Extract the [X, Y] coordinate from the center of the cell holding the provided text.  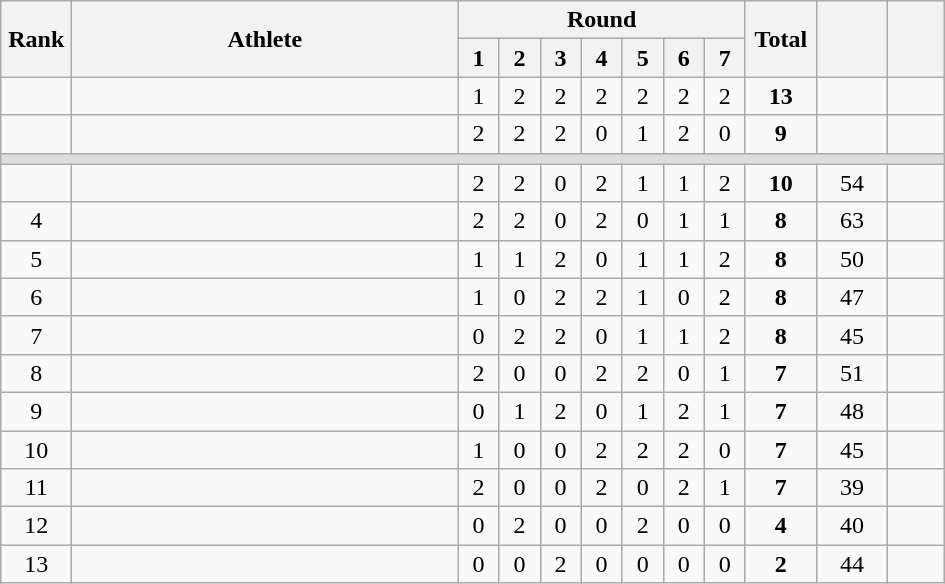
39 [852, 488]
47 [852, 297]
44 [852, 564]
12 [36, 526]
Total [780, 39]
54 [852, 183]
Rank [36, 39]
51 [852, 373]
3 [560, 58]
Athlete [265, 39]
Round [602, 20]
63 [852, 221]
50 [852, 259]
11 [36, 488]
40 [852, 526]
48 [852, 411]
